Extract the (X, Y) coordinate from the center of the cell holding the provided text.  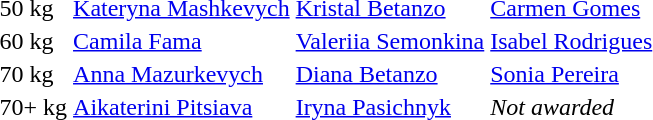
Diana Betanzo (390, 74)
Anna Mazurkevych (182, 74)
Camila Fama (182, 41)
Valeriia Semonkina (390, 41)
